For the text-containing cell, return its midpoint in (x, y) coordinate format. 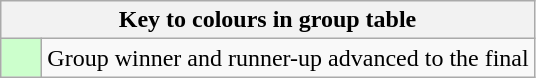
Group winner and runner-up advanced to the final (288, 58)
Key to colours in group table (268, 20)
